Locate the cell with the specified text and output its (x, y) center coordinate. 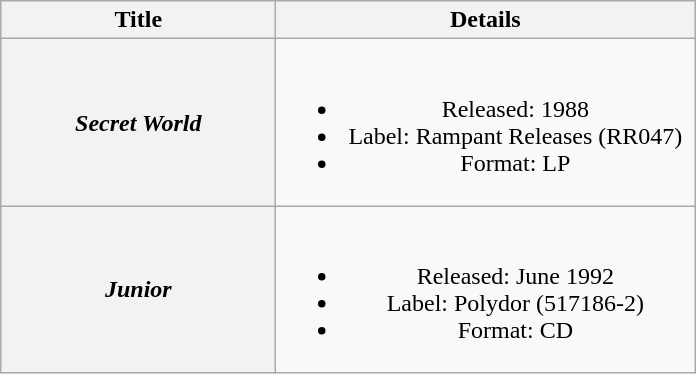
Title (138, 20)
Released: 1988Label: Rampant Releases (RR047)Format: LP (486, 122)
Details (486, 20)
Released: June 1992Label: Polydor (517186-2)Format: CD (486, 290)
Secret World (138, 122)
Junior (138, 290)
